Determine the (X, Y) coordinate at the center of the cell enclosing the given text.  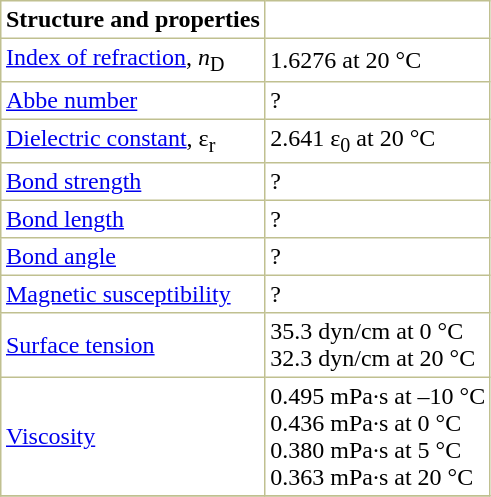
1.6276 at 20 °C (378, 60)
Dielectric constant, εr (133, 142)
Viscosity (133, 437)
Bond angle (133, 257)
Bond length (133, 220)
0.495 mPa·s at –10 °C0.436 mPa·s at 0 °C0.380 mPa·s at 5 °C0.363 mPa·s at 20 °C (378, 437)
Abbe number (133, 101)
Index of refraction, nD (133, 60)
2.641 ε0 at 20 °C (378, 142)
Structure and properties (133, 20)
Magnetic susceptibility (133, 295)
Surface tension (133, 345)
Bond strength (133, 182)
35.3 dyn/cm at 0 °C32.3 dyn/cm at 20 °C (378, 345)
